From the cell containing the given text, extract its center point as (X, Y) coordinate. 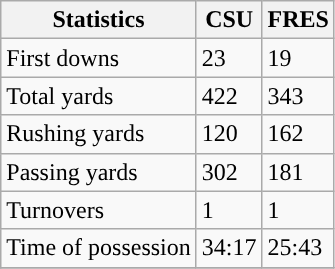
162 (298, 134)
34:17 (229, 248)
Rushing yards (99, 134)
25:43 (298, 248)
422 (229, 96)
181 (298, 172)
Time of possession (99, 248)
FRES (298, 20)
Turnovers (99, 210)
19 (298, 58)
23 (229, 58)
First downs (99, 58)
Total yards (99, 96)
CSU (229, 20)
Statistics (99, 20)
302 (229, 172)
Passing yards (99, 172)
343 (298, 96)
120 (229, 134)
